Identify which cell holds the provided text, then report its [x, y] central coordinate. 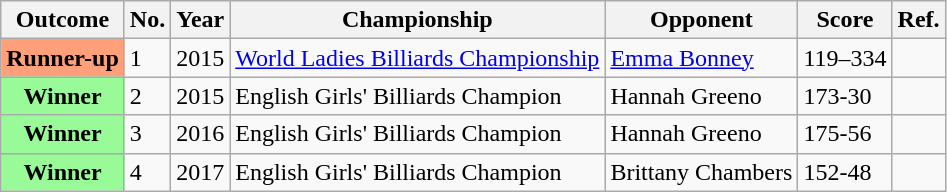
Emma Bonney [702, 58]
No. [147, 20]
Ref. [918, 20]
175-56 [845, 134]
Opponent [702, 20]
Championship [418, 20]
Outcome [63, 20]
119–334 [845, 58]
Year [200, 20]
2017 [200, 172]
2 [147, 96]
3 [147, 134]
1 [147, 58]
Brittany Chambers [702, 172]
World Ladies Billiards Championship [418, 58]
4 [147, 172]
152-48 [845, 172]
2016 [200, 134]
Runner-up [63, 58]
Score [845, 20]
173-30 [845, 96]
